Provide the [x, y] coordinate of the cell's center where the given text is located.  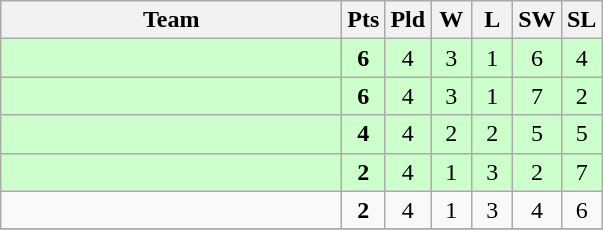
Pts [364, 20]
Team [172, 20]
W [452, 20]
L [492, 20]
SL [582, 20]
SW [537, 20]
Pld [408, 20]
